Scan for the cell matching the given text and deliver its [x, y] coordinate at center. 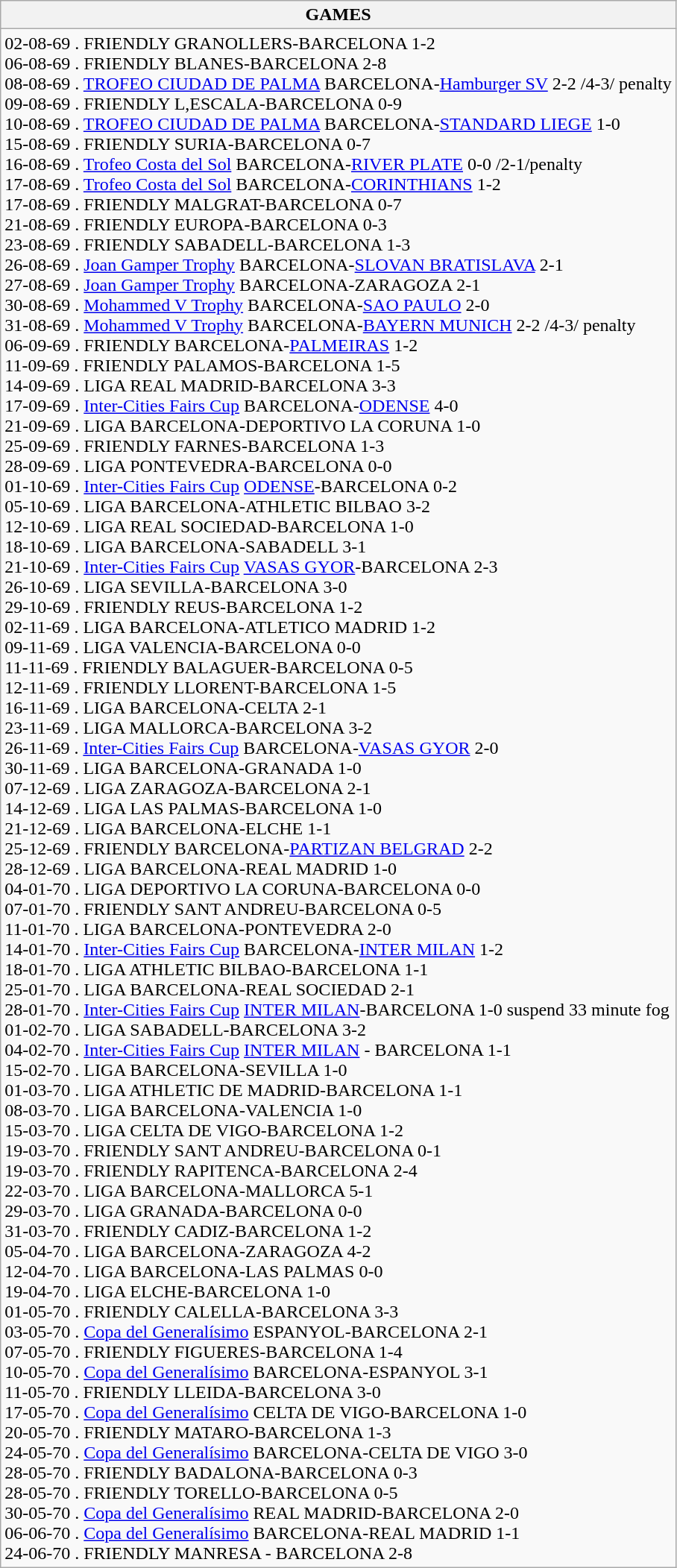
GAMES [338, 15]
